Detect which cell encompasses the target text, then output its (x, y) center coordinate. 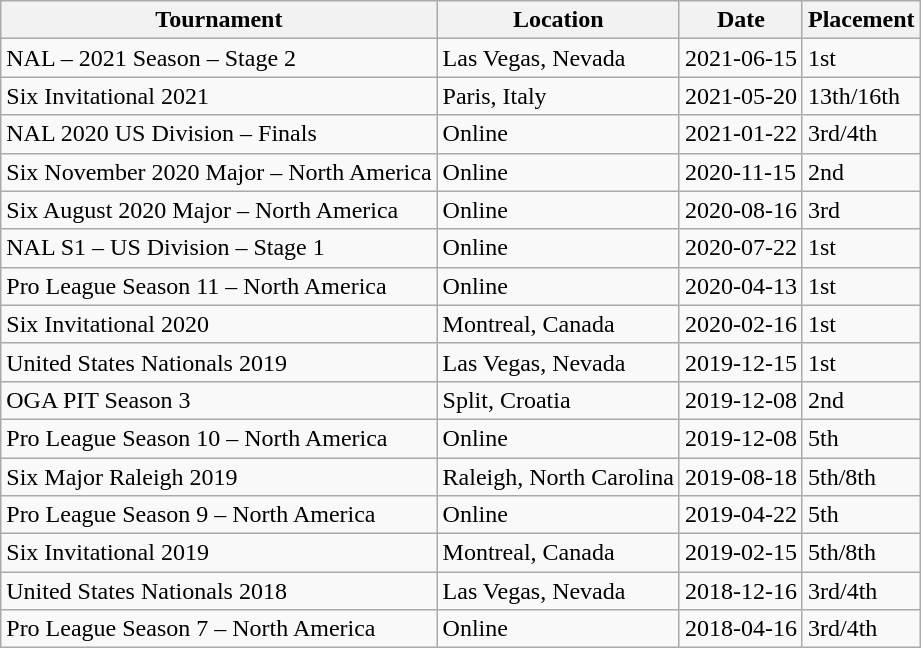
United States Nationals 2019 (219, 362)
Six Invitational 2019 (219, 553)
OGA PIT Season 3 (219, 400)
Pro League Season 7 – North America (219, 629)
2019-12-15 (740, 362)
Pro League Season 10 – North America (219, 438)
Date (740, 20)
Six Invitational 2020 (219, 324)
Paris, Italy (558, 96)
Raleigh, North Carolina (558, 477)
2019-02-15 (740, 553)
Six Major Raleigh 2019 (219, 477)
Location (558, 20)
2021-06-15 (740, 58)
NAL 2020 US Division – Finals (219, 134)
2019-08-18 (740, 477)
Pro League Season 11 – North America (219, 286)
2018-12-16 (740, 591)
Tournament (219, 20)
Six Invitational 2021 (219, 96)
2020-07-22 (740, 248)
2018-04-16 (740, 629)
2020-04-13 (740, 286)
NAL – 2021 Season – Stage 2 (219, 58)
Placement (861, 20)
2021-01-22 (740, 134)
3rd (861, 210)
2019-04-22 (740, 515)
2020-11-15 (740, 172)
2021-05-20 (740, 96)
2020-02-16 (740, 324)
NAL S1 – US Division – Stage 1 (219, 248)
Pro League Season 9 – North America (219, 515)
Six November 2020 Major – North America (219, 172)
Six August 2020 Major – North America (219, 210)
13th/16th (861, 96)
Split, Croatia (558, 400)
United States Nationals 2018 (219, 591)
2020-08-16 (740, 210)
